Capture the cell that displays the provided text and extract its (X, Y) central coordinate. 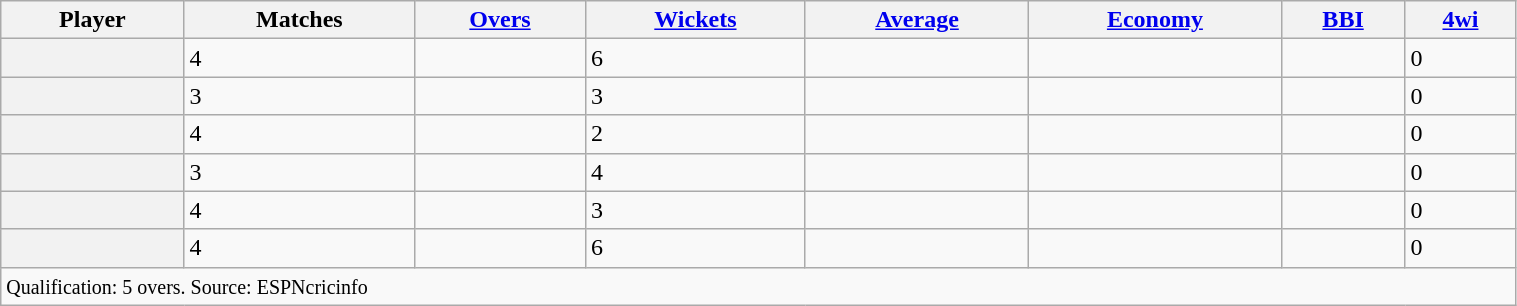
BBI (1343, 20)
2 (695, 134)
Wickets (695, 20)
Average (916, 20)
Qualification: 5 overs. Source: ESPNcricinfo (758, 286)
Player (92, 20)
Matches (300, 20)
Economy (1156, 20)
4wi (1460, 20)
Overs (500, 20)
